Detect which cell encompasses the target text, then output its (X, Y) center coordinate. 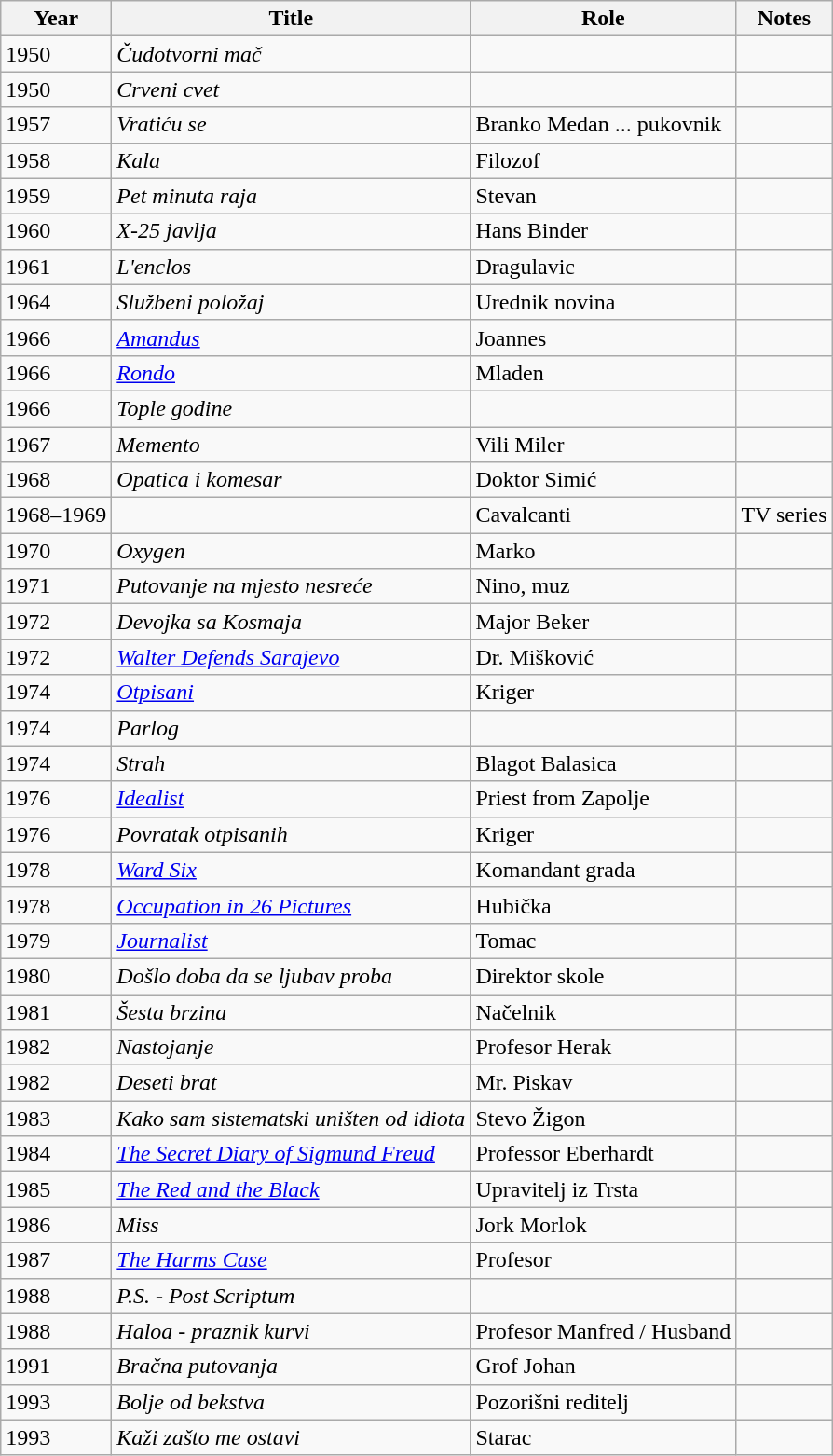
Otpisani (291, 693)
Starac (604, 1437)
Role (604, 19)
L'enclos (291, 267)
1960 (56, 231)
Devojka sa Kosmaja (291, 622)
1968–1969 (56, 515)
Komandant grada (604, 870)
Čudotvorni mač (291, 54)
1967 (56, 445)
Načelnik (604, 1011)
Pet minuta raja (291, 196)
Oxygen (291, 551)
1980 (56, 976)
Nastojanje (291, 1048)
Strah (291, 763)
Title (291, 19)
Doktor Simić (604, 480)
Kaži zašto me ostavi (291, 1437)
Professor Eberhardt (604, 1154)
Jork Morlok (604, 1225)
Pozorišni reditelj (604, 1402)
1985 (56, 1189)
Branko Medan ... pukovnik (604, 125)
Deseti brat (291, 1083)
Kala (291, 160)
Tomac (604, 941)
1987 (56, 1260)
Ward Six (291, 870)
Notes (785, 19)
Rondo (291, 373)
Urednik novina (604, 302)
Hans Binder (604, 231)
Dragulavic (604, 267)
Joannes (604, 337)
Upravitelj iz Trsta (604, 1189)
1957 (56, 125)
Mr. Piskav (604, 1083)
Hubička (604, 905)
Šesta brzina (291, 1011)
The Secret Diary of Sigmund Freud (291, 1154)
1970 (56, 551)
Bračna putovanja (291, 1367)
1981 (56, 1011)
1979 (56, 941)
Tople godine (291, 408)
Bolje od bekstva (291, 1402)
The Red and the Black (291, 1189)
Putovanje na mjesto nesreće (291, 586)
Stevan (604, 196)
Povratak otpisanih (291, 834)
P.S. - Post Scriptum (291, 1296)
Marko (604, 551)
Službeni položaj (291, 302)
1958 (56, 160)
1984 (56, 1154)
Idealist (291, 799)
Profesor Manfred / Husband (604, 1331)
Cavalcanti (604, 515)
X-25 javlja (291, 231)
Crveni cvet (291, 89)
Opatica i komesar (291, 480)
1968 (56, 480)
Filozof (604, 160)
Haloa - praznik kurvi (291, 1331)
Major Beker (604, 622)
Year (56, 19)
1983 (56, 1119)
Vratiću se (291, 125)
1961 (56, 267)
Stevo Žigon (604, 1119)
1971 (56, 586)
1959 (56, 196)
Miss (291, 1225)
1964 (56, 302)
Journalist (291, 941)
Parlog (291, 728)
Grof Johan (604, 1367)
Amandus (291, 337)
Blagot Balasica (604, 763)
Memento (291, 445)
1986 (56, 1225)
Vili Miler (604, 445)
Kako sam sistematski uništen od idiota (291, 1119)
Mladen (604, 373)
Occupation in 26 Pictures (291, 905)
Walter Defends Sarajevo (291, 657)
The Harms Case (291, 1260)
Direktor skole (604, 976)
Došlo doba da se ljubav proba (291, 976)
Nino, muz (604, 586)
1991 (56, 1367)
Profesor Herak (604, 1048)
TV series (785, 515)
Dr. Mišković (604, 657)
Profesor (604, 1260)
Priest from Zapolje (604, 799)
